From the cell containing the given text, extract its center point as (x, y) coordinate. 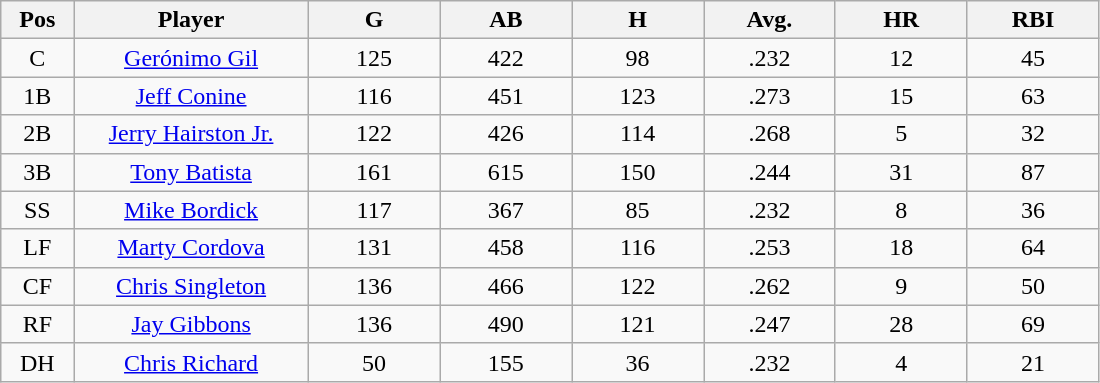
Pos (38, 20)
Player (191, 20)
131 (374, 248)
Marty Cordova (191, 248)
422 (506, 58)
32 (1033, 134)
155 (506, 362)
RBI (1033, 20)
451 (506, 96)
Jay Gibbons (191, 324)
114 (638, 134)
63 (1033, 96)
Chris Singleton (191, 286)
HR (901, 20)
Gerónimo Gil (191, 58)
2B (38, 134)
3B (38, 172)
5 (901, 134)
.244 (770, 172)
458 (506, 248)
87 (1033, 172)
490 (506, 324)
45 (1033, 58)
12 (901, 58)
AB (506, 20)
121 (638, 324)
125 (374, 58)
161 (374, 172)
8 (901, 210)
Jeff Conine (191, 96)
.268 (770, 134)
Chris Richard (191, 362)
31 (901, 172)
Tony Batista (191, 172)
.262 (770, 286)
64 (1033, 248)
85 (638, 210)
1B (38, 96)
RF (38, 324)
Mike Bordick (191, 210)
98 (638, 58)
9 (901, 286)
117 (374, 210)
.273 (770, 96)
.253 (770, 248)
C (38, 58)
18 (901, 248)
367 (506, 210)
G (374, 20)
69 (1033, 324)
21 (1033, 362)
150 (638, 172)
466 (506, 286)
28 (901, 324)
H (638, 20)
4 (901, 362)
123 (638, 96)
.247 (770, 324)
CF (38, 286)
LF (38, 248)
Jerry Hairston Jr. (191, 134)
Avg. (770, 20)
615 (506, 172)
DH (38, 362)
SS (38, 210)
15 (901, 96)
426 (506, 134)
